Capture the cell that displays the provided text and extract its [x, y] central coordinate. 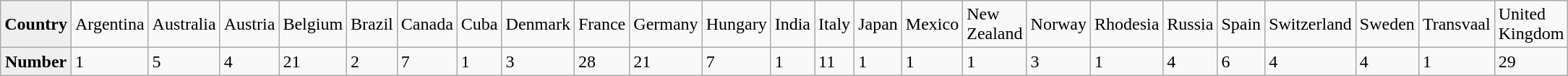
Hungary [736, 25]
Country [36, 25]
India [792, 25]
Switzerland [1311, 25]
Cuba [479, 25]
Norway [1058, 25]
29 [1531, 62]
Austria [249, 25]
Argentina [110, 25]
France [601, 25]
Sweden [1387, 25]
5 [184, 62]
Denmark [538, 25]
New Zealand [995, 25]
United Kingdom [1531, 25]
Transvaal [1456, 25]
Rhodesia [1126, 25]
6 [1241, 62]
Russia [1190, 25]
Japan [878, 25]
Brazil [372, 25]
Italy [834, 25]
Number [36, 62]
Mexico [932, 25]
Spain [1241, 25]
28 [601, 62]
Germany [666, 25]
2 [372, 62]
Canada [427, 25]
11 [834, 62]
Belgium [313, 25]
Australia [184, 25]
